For the text-containing cell, return its midpoint in [X, Y] coordinate format. 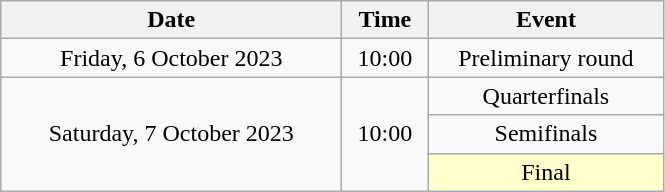
Quarterfinals [546, 96]
Preliminary round [546, 58]
Time [385, 20]
Date [172, 20]
Saturday, 7 October 2023 [172, 134]
Final [546, 172]
Friday, 6 October 2023 [172, 58]
Event [546, 20]
Semifinals [546, 134]
